Locate the cell with the specified text and output its (x, y) center coordinate. 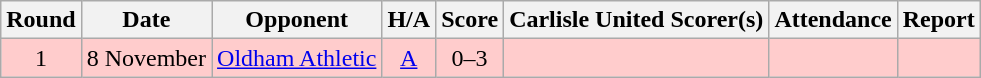
8 November (146, 58)
H/A (409, 20)
Oldham Athletic (297, 58)
Score (470, 20)
1 (41, 58)
Attendance (833, 20)
0–3 (470, 58)
A (409, 58)
Date (146, 20)
Report (938, 20)
Carlisle United Scorer(s) (636, 20)
Round (41, 20)
Opponent (297, 20)
